Output the [x, y] coordinate of the center of the cell containing the given text.  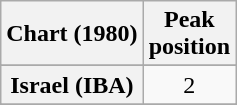
Israel (IBA) [72, 85]
Peakposition [189, 34]
Chart (1980) [72, 34]
2 [189, 85]
